Output the (x, y) coordinate of the center of the cell containing the given text.  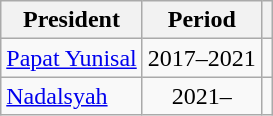
Papat Yunisal (72, 58)
2017–2021 (202, 58)
2021– (202, 96)
President (72, 20)
Nadalsyah (72, 96)
Period (202, 20)
